Scan for the cell matching the given text and deliver its [X, Y] coordinate at center. 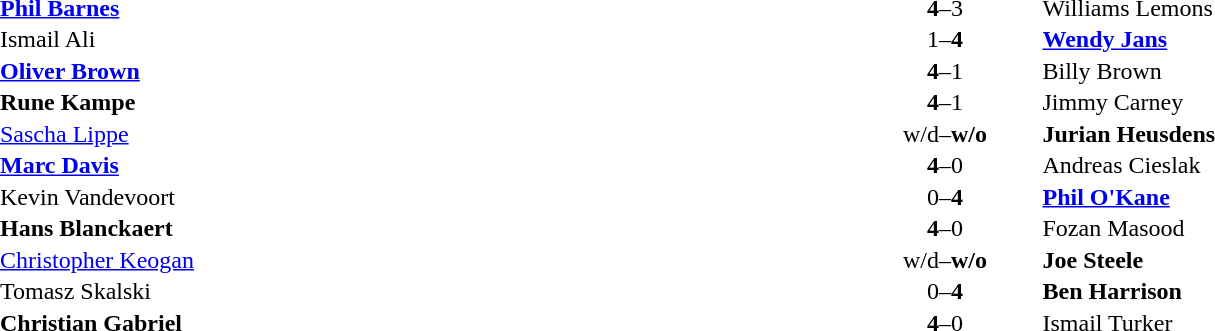
1–4 [944, 39]
